Determine the (X, Y) coordinate at the center of the cell enclosing the given text.  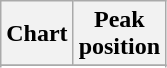
Chart (37, 34)
Peakposition (119, 34)
